Return the [x, y] coordinate for the center point of the cell that contains the specified text.  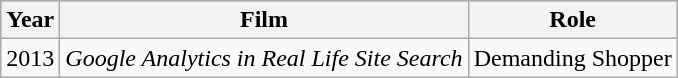
2013 [30, 58]
Year [30, 20]
Film [264, 20]
Role [572, 20]
Demanding Shopper [572, 58]
Google Analytics in Real Life Site Search [264, 58]
